Identify which cell holds the provided text, then report its (x, y) central coordinate. 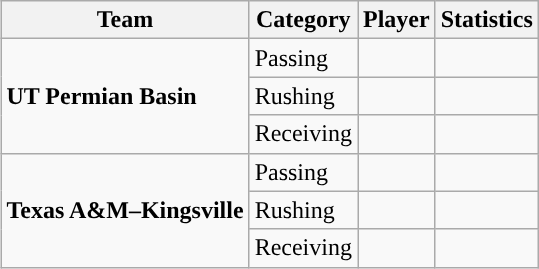
Statistics (486, 20)
Team (125, 20)
Texas A&M–Kingsville (125, 210)
UT Permian Basin (125, 96)
Category (303, 20)
Player (397, 20)
